Determine the (X, Y) coordinate at the center of the cell enclosing the given text.  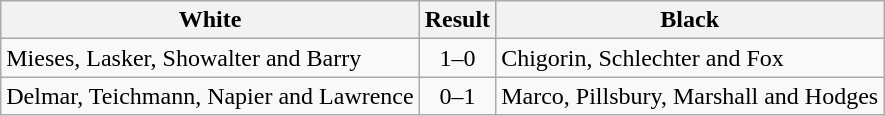
Chigorin, Schlechter and Fox (690, 58)
Black (690, 20)
Mieses, Lasker, Showalter and Barry (210, 58)
0–1 (457, 96)
Result (457, 20)
Delmar, Teichmann, Napier and Lawrence (210, 96)
1–0 (457, 58)
White (210, 20)
Marco, Pillsbury, Marshall and Hodges (690, 96)
